Output the [x, y] coordinate of the center of the cell containing the given text.  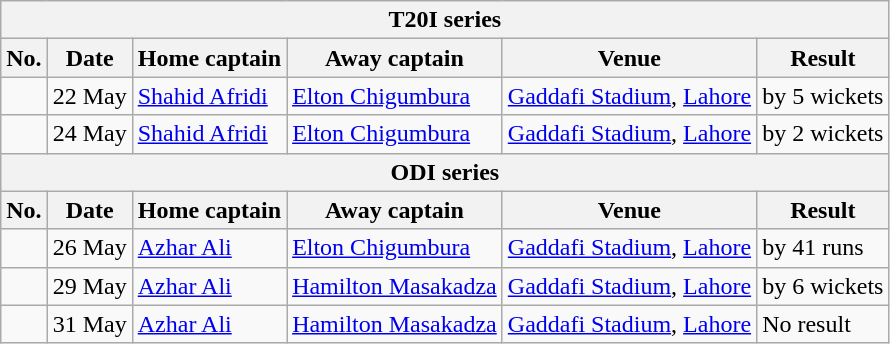
by 5 wickets [823, 96]
22 May [90, 96]
No result [823, 324]
by 6 wickets [823, 286]
29 May [90, 286]
31 May [90, 324]
26 May [90, 248]
24 May [90, 134]
by 2 wickets [823, 134]
ODI series [445, 172]
by 41 runs [823, 248]
T20I series [445, 20]
